Pinpoint the cell where the given text exists, returning its (x, y) midpoint coordinate. 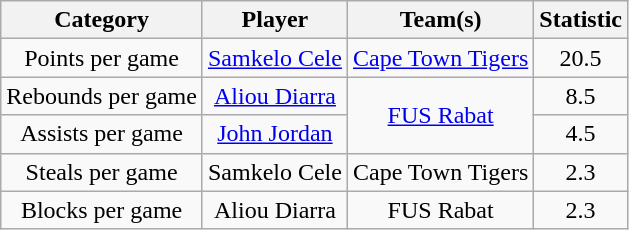
Points per game (102, 58)
Assists per game (102, 134)
John Jordan (274, 134)
Blocks per game (102, 210)
Statistic (581, 20)
Steals per game (102, 172)
4.5 (581, 134)
Player (274, 20)
Category (102, 20)
Rebounds per game (102, 96)
20.5 (581, 58)
Team(s) (440, 20)
8.5 (581, 96)
